Determine the (x, y) coordinate at the center of the cell enclosing the given text.  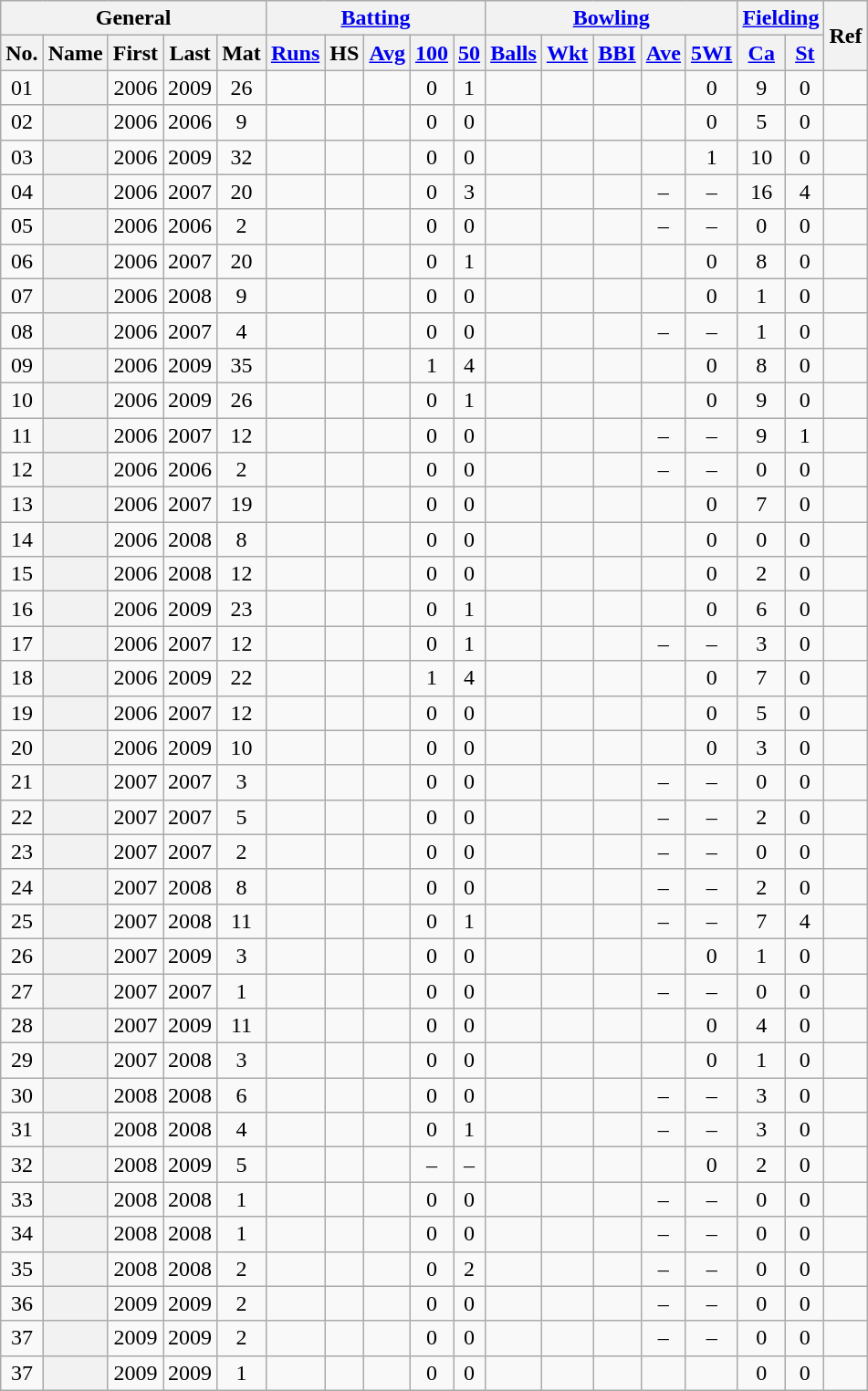
Runs (295, 53)
18 (22, 678)
24 (22, 886)
Last (190, 53)
Balls (514, 53)
50 (469, 53)
28 (22, 1026)
BBI (617, 53)
15 (22, 574)
07 (22, 296)
33 (22, 1199)
Mat (242, 53)
No. (22, 53)
HS (345, 53)
01 (22, 88)
03 (22, 157)
21 (22, 782)
Ca (761, 53)
30 (22, 1095)
27 (22, 990)
04 (22, 192)
Fielding (781, 18)
17 (22, 643)
29 (22, 1061)
Batting (375, 18)
34 (22, 1234)
06 (22, 261)
05 (22, 226)
08 (22, 330)
St (805, 53)
First (135, 53)
31 (22, 1130)
5WI (711, 53)
Bowling (612, 18)
09 (22, 365)
36 (22, 1303)
Wkt (567, 53)
25 (22, 921)
14 (22, 539)
General (133, 18)
13 (22, 505)
Name (75, 53)
Avg (387, 53)
02 (22, 122)
Ave (663, 53)
100 (431, 53)
Ref (845, 36)
